Search for the cell housing the specified text and yield its [X, Y] center coordinate. 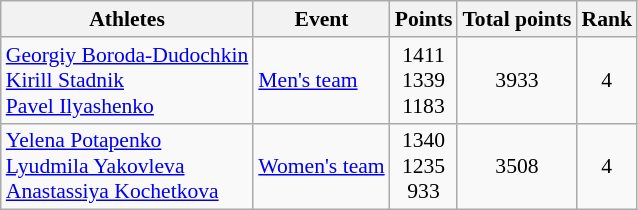
3933 [516, 80]
Women's team [321, 166]
13401235933 [424, 166]
Yelena PotapenkoLyudmila YakovlevaAnastassiya Kochetkova [128, 166]
141113391183 [424, 80]
Total points [516, 19]
Georgiy Boroda-DudochkinKirill StadnikPavel Ilyashenko [128, 80]
Event [321, 19]
Men's team [321, 80]
Rank [606, 19]
3508 [516, 166]
Points [424, 19]
Athletes [128, 19]
